Capture the cell that displays the provided text and extract its [x, y] central coordinate. 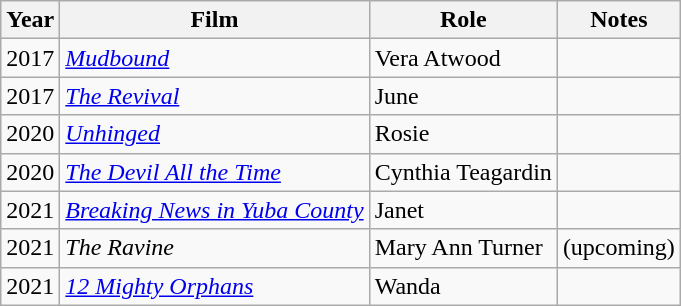
The Ravine [214, 248]
June [463, 96]
Vera Atwood [463, 58]
Role [463, 20]
Cynthia Teagardin [463, 172]
Breaking News in Yuba County [214, 210]
Mudbound [214, 58]
12 Mighty Orphans [214, 286]
Notes [618, 20]
Mary Ann Turner [463, 248]
Year [30, 20]
Wanda [463, 286]
(upcoming) [618, 248]
The Devil All the Time [214, 172]
Film [214, 20]
Rosie [463, 134]
The Revival [214, 96]
Unhinged [214, 134]
Janet [463, 210]
